For the text-containing cell, return its midpoint in [x, y] coordinate format. 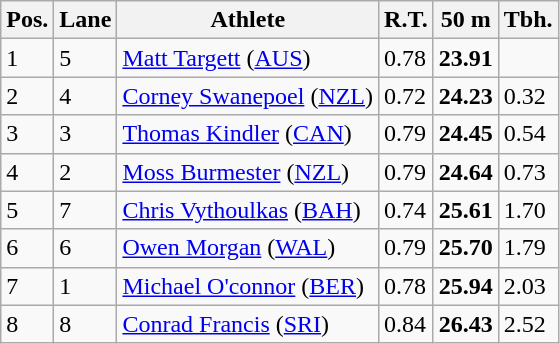
R.T. [406, 20]
Lane [86, 20]
Chris Vythoulkas (BAH) [248, 210]
24.45 [466, 134]
0.84 [406, 324]
0.73 [528, 172]
24.23 [466, 96]
Owen Morgan (WAL) [248, 248]
2.03 [528, 286]
Athlete [248, 20]
2.52 [528, 324]
Thomas Kindler (CAN) [248, 134]
Matt Targett (AUS) [248, 58]
Michael O'connor (BER) [248, 286]
0.72 [406, 96]
Corney Swanepoel (NZL) [248, 96]
26.43 [466, 324]
Conrad Francis (SRI) [248, 324]
25.70 [466, 248]
Moss Burmester (NZL) [248, 172]
1.70 [528, 210]
0.54 [528, 134]
0.32 [528, 96]
0.74 [406, 210]
25.94 [466, 286]
25.61 [466, 210]
23.91 [466, 58]
Pos. [28, 20]
1.79 [528, 248]
24.64 [466, 172]
50 m [466, 20]
Tbh. [528, 20]
